Output the (X, Y) coordinate of the center of the cell containing the given text.  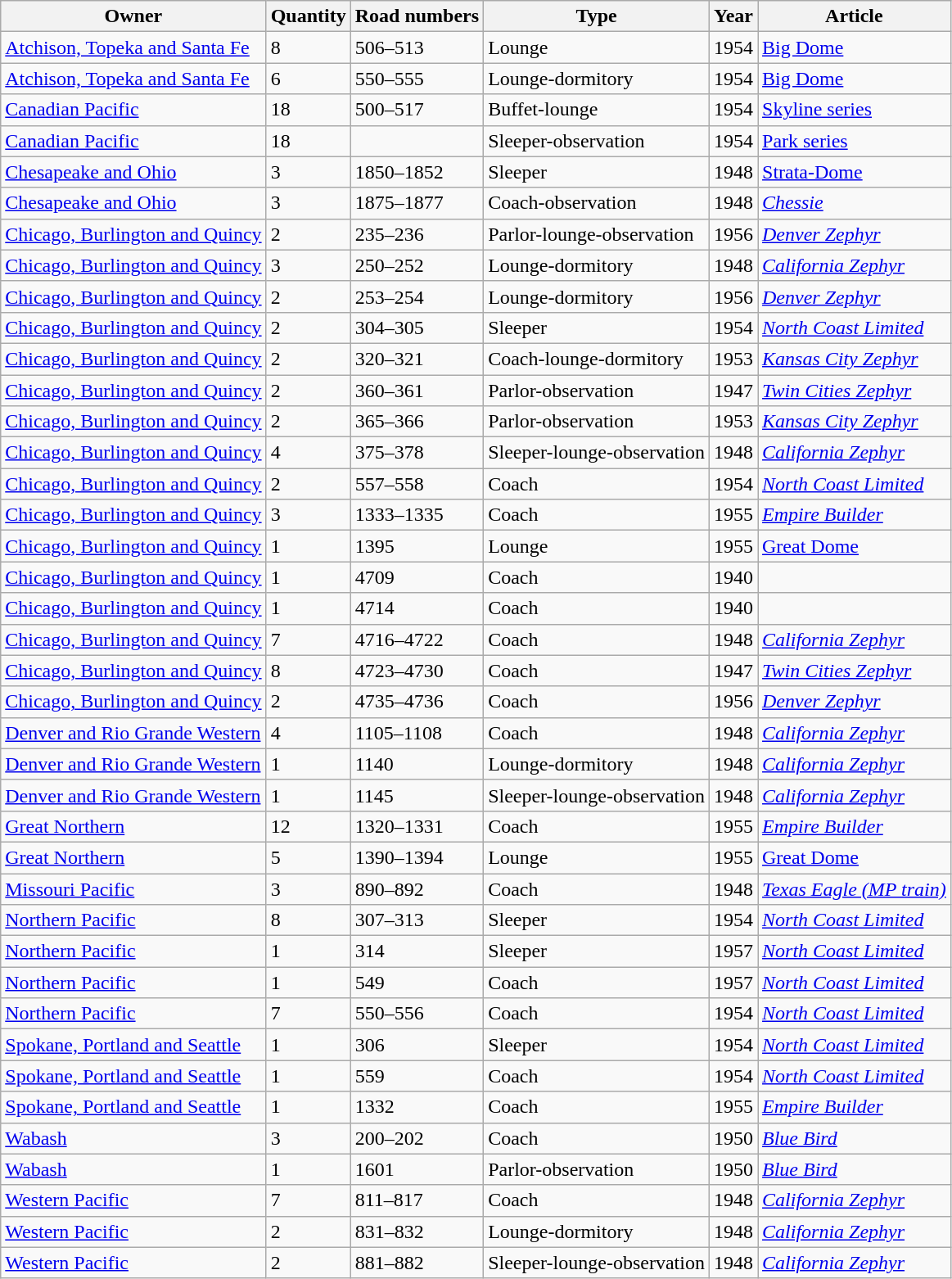
4735–4736 (417, 702)
890–892 (417, 888)
1601 (417, 1169)
200–202 (417, 1138)
1320–1331 (417, 826)
557–558 (417, 484)
Parlor-lounge-observation (597, 234)
881–882 (417, 1263)
250–252 (417, 265)
Texas Eagle (MP train) (855, 888)
Quantity (308, 16)
Year (733, 16)
5 (308, 857)
Owner (133, 16)
375–378 (417, 453)
Type (597, 16)
4716–4722 (417, 639)
365–366 (417, 422)
549 (417, 983)
1145 (417, 795)
1390–1394 (417, 857)
Missouri Pacific (133, 888)
12 (308, 826)
4723–4730 (417, 671)
307–313 (417, 920)
Article (855, 16)
506–513 (417, 47)
550–555 (417, 79)
Strata-Dome (855, 172)
4709 (417, 577)
306 (417, 1045)
Road numbers (417, 16)
4714 (417, 608)
314 (417, 951)
1850–1852 (417, 172)
1333–1335 (417, 515)
Chessie (855, 203)
235–236 (417, 234)
Buffet-lounge (597, 110)
559 (417, 1076)
1875–1877 (417, 203)
6 (308, 79)
500–517 (417, 110)
1332 (417, 1107)
831–832 (417, 1232)
Skyline series (855, 110)
Park series (855, 141)
253–254 (417, 296)
1395 (417, 546)
Sleeper-observation (597, 141)
320–321 (417, 359)
550–556 (417, 1014)
304–305 (417, 328)
360–361 (417, 391)
1140 (417, 764)
811–817 (417, 1200)
Coach-observation (597, 203)
1105–1108 (417, 733)
Coach-lounge-dormitory (597, 359)
